Output the [x, y] coordinate of the center of the cell containing the given text.  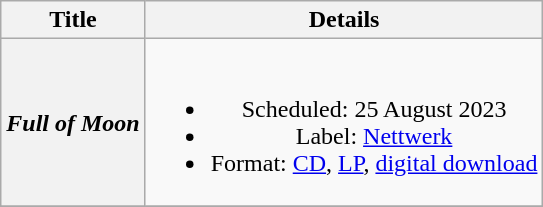
Full of Moon [73, 122]
Details [344, 20]
Scheduled: 25 August 2023Label: NettwerkFormat: CD, LP, digital download [344, 122]
Title [73, 20]
